Pinpoint the cell where the given text exists, returning its (x, y) midpoint coordinate. 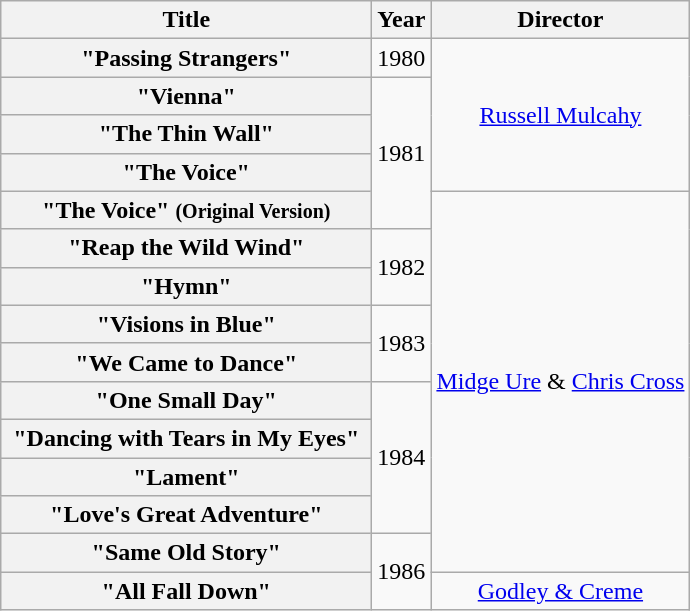
1982 (402, 267)
"Lament" (186, 477)
"The Voice" (Original Version) (186, 210)
"Dancing with Tears in My Eyes" (186, 438)
"Visions in Blue" (186, 324)
Midge Ure & Chris Cross (560, 382)
"Love's Great Adventure" (186, 515)
"Vienna" (186, 96)
Title (186, 20)
1984 (402, 457)
1983 (402, 343)
Godley & Creme (560, 591)
"Hymn" (186, 286)
"One Small Day" (186, 400)
"Reap the Wild Wind" (186, 248)
1981 (402, 153)
1980 (402, 58)
"The Voice" (186, 172)
1986 (402, 572)
"Passing Strangers" (186, 58)
Director (560, 20)
"All Fall Down" (186, 591)
"The Thin Wall" (186, 134)
Year (402, 20)
"Same Old Story" (186, 553)
Russell Mulcahy (560, 115)
"We Came to Dance" (186, 362)
